For the text-containing cell, return its midpoint in [X, Y] coordinate format. 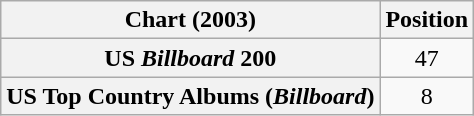
Chart (2003) [190, 20]
US Billboard 200 [190, 58]
8 [427, 96]
US Top Country Albums (Billboard) [190, 96]
Position [427, 20]
47 [427, 58]
